Return [x, y] of the center of cell containing provided text 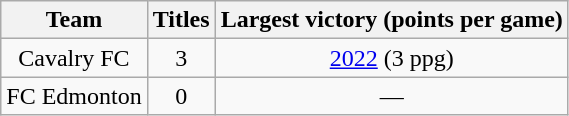
Largest victory (points per game) [392, 20]
FC Edmonton [74, 96]
— [392, 96]
Cavalry FC [74, 58]
Team [74, 20]
3 [181, 58]
Titles [181, 20]
0 [181, 96]
2022 (3 ppg) [392, 58]
